Search for the cell housing the specified text and yield its (X, Y) center coordinate. 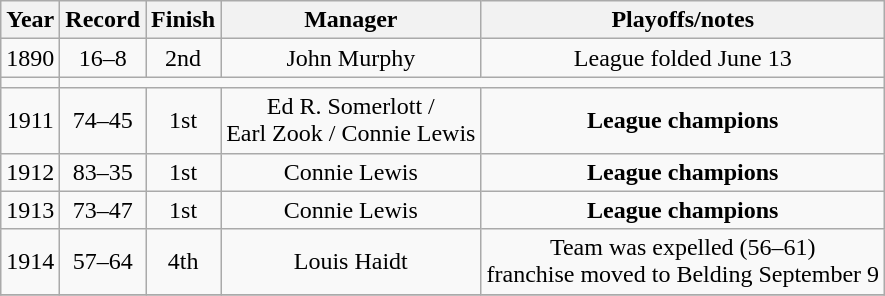
Manager (351, 20)
Year (30, 20)
1911 (30, 120)
Ed R. Somerlott / Earl Zook / Connie Lewis (351, 120)
Finish (184, 20)
83–35 (103, 172)
74–45 (103, 120)
16–8 (103, 58)
1912 (30, 172)
1913 (30, 210)
2nd (184, 58)
Record (103, 20)
1890 (30, 58)
Team was expelled (56–61) franchise moved to Belding September 9 (683, 262)
League folded June 13 (683, 58)
73–47 (103, 210)
57–64 (103, 262)
1914 (30, 262)
4th (184, 262)
Louis Haidt (351, 262)
John Murphy (351, 58)
Playoffs/notes (683, 20)
